Locate the cell with the specified text and output its (x, y) center coordinate. 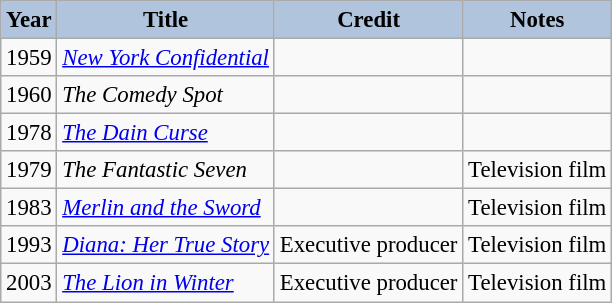
1960 (29, 95)
Credit (368, 20)
1979 (29, 170)
The Dain Curse (166, 133)
Merlin and the Sword (166, 208)
The Comedy Spot (166, 95)
1978 (29, 133)
1959 (29, 58)
Notes (538, 20)
New York Confidential (166, 58)
Diana: Her True Story (166, 245)
Year (29, 20)
2003 (29, 283)
1983 (29, 208)
Title (166, 20)
1993 (29, 245)
The Fantastic Seven (166, 170)
The Lion in Winter (166, 283)
